Return the [x, y] coordinate for the center point of the cell that contains the specified text.  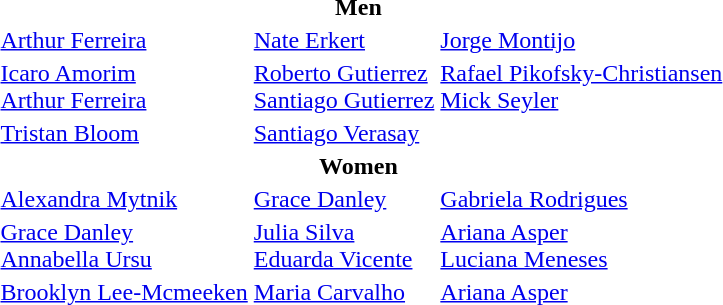
Santiago Verasay [344, 133]
Grace Danley [344, 199]
Nate Erkert [344, 40]
Roberto Gutierrez Santiago Gutierrez [344, 86]
Julia Silva Eduarda Vicente [344, 246]
